Locate the cell with the specified text and output its [X, Y] center coordinate. 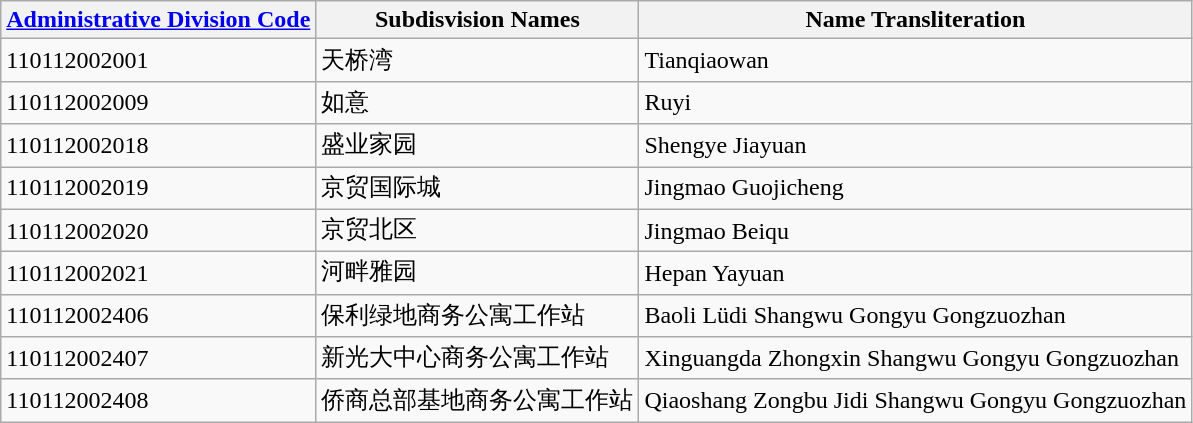
Shengye Jiayuan [916, 146]
如意 [478, 102]
110112002018 [158, 146]
Administrative Division Code [158, 20]
Qiaoshang Zongbu Jidi Shangwu Gongyu Gongzuozhan [916, 400]
110112002406 [158, 316]
盛业家园 [478, 146]
天桥湾 [478, 60]
京贸北区 [478, 230]
京贸国际城 [478, 188]
Tianqiaowan [916, 60]
110112002020 [158, 230]
Baoli Lüdi Shangwu Gongyu Gongzuozhan [916, 316]
Xinguangda Zhongxin Shangwu Gongyu Gongzuozhan [916, 358]
110112002021 [158, 274]
新光大中心商务公寓工作站 [478, 358]
110112002407 [158, 358]
110112002009 [158, 102]
河畔雅园 [478, 274]
Ruyi [916, 102]
Hepan Yayuan [916, 274]
110112002019 [158, 188]
侨商总部基地商务公寓工作站 [478, 400]
Subdisvision Names [478, 20]
Jingmao Guojicheng [916, 188]
Jingmao Beiqu [916, 230]
110112002408 [158, 400]
保利绿地商务公寓工作站 [478, 316]
Name Transliteration [916, 20]
110112002001 [158, 60]
